For the text-containing cell, return its midpoint in (X, Y) coordinate format. 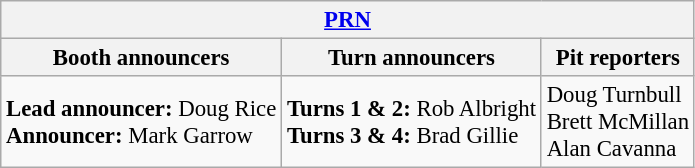
Turn announcers (412, 58)
Turns 1 & 2: Rob AlbrightTurns 3 & 4: Brad Gillie (412, 122)
Lead announcer: Doug RiceAnnouncer: Mark Garrow (142, 122)
Doug TurnbullBrett McMillanAlan Cavanna (618, 122)
PRN (348, 20)
Booth announcers (142, 58)
Pit reporters (618, 58)
